Output the (x, y) coordinate of the center of the cell containing the given text.  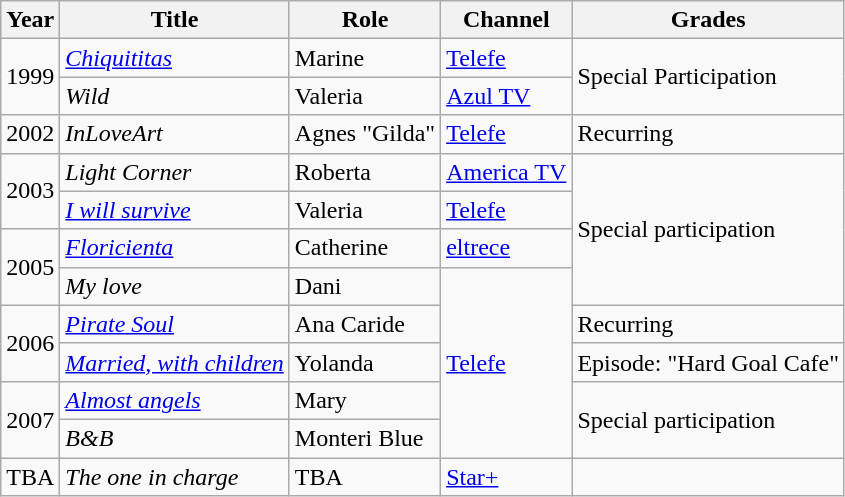
Special Participation (708, 77)
1999 (30, 77)
Channel (506, 20)
Married, with children (175, 362)
Catherine (364, 248)
Marine (364, 58)
2002 (30, 134)
2005 (30, 267)
Yolanda (364, 362)
My love (175, 286)
2007 (30, 419)
America TV (506, 172)
Wild (175, 96)
Roberta (364, 172)
Dani (364, 286)
I will survive (175, 210)
Grades (708, 20)
Star+ (506, 477)
Agnes "Gilda" (364, 134)
Mary (364, 400)
Almost angels (175, 400)
Pirate Soul (175, 324)
Light Corner (175, 172)
InLoveArt (175, 134)
2003 (30, 191)
Monteri Blue (364, 438)
Year (30, 20)
Ana Caride (364, 324)
2006 (30, 343)
B&B (175, 438)
Title (175, 20)
Role (364, 20)
eltrece (506, 248)
Chiquititas (175, 58)
Episode: "Hard Goal Cafe" (708, 362)
Azul TV (506, 96)
The one in charge (175, 477)
Floricienta (175, 248)
